From the cell containing the given text, extract its center point as (x, y) coordinate. 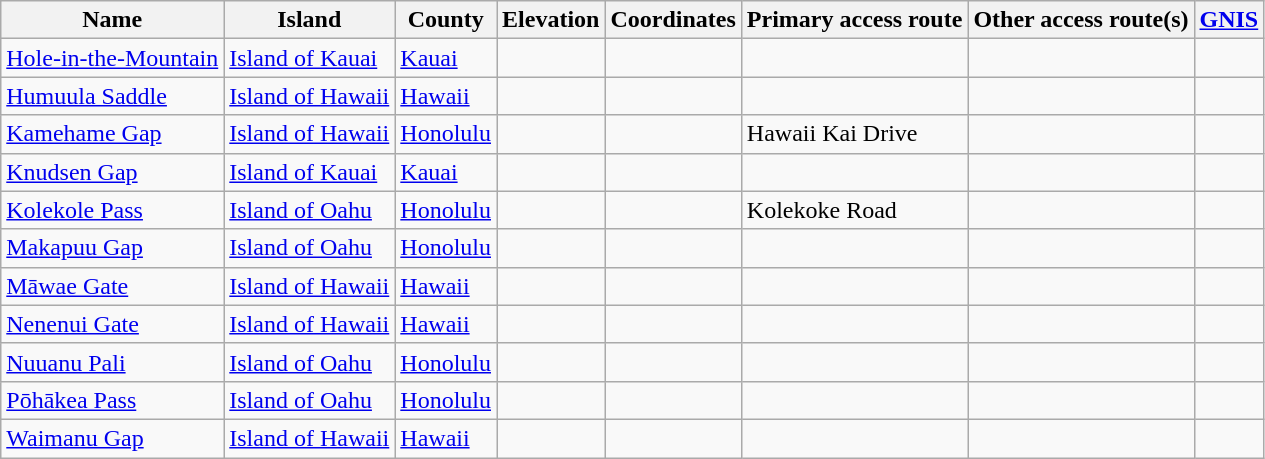
Name (112, 20)
Nenenui Gate (112, 324)
Hole-in-the-Mountain (112, 58)
Kamehame Gap (112, 134)
Coordinates (673, 20)
Island (310, 20)
Primary access route (854, 20)
Knudsen Gap (112, 172)
Kolekoke Road (854, 210)
Kolekole Pass (112, 210)
Makapuu Gap (112, 248)
Elevation (551, 20)
Waimanu Gap (112, 438)
Māwae Gate (112, 286)
Other access route(s) (1081, 20)
Pōhākea Pass (112, 400)
GNIS (1229, 20)
Humuula Saddle (112, 96)
Hawaii Kai Drive (854, 134)
Nuuanu Pali (112, 362)
County (446, 20)
